Identify which cell holds the provided text, then report its (x, y) central coordinate. 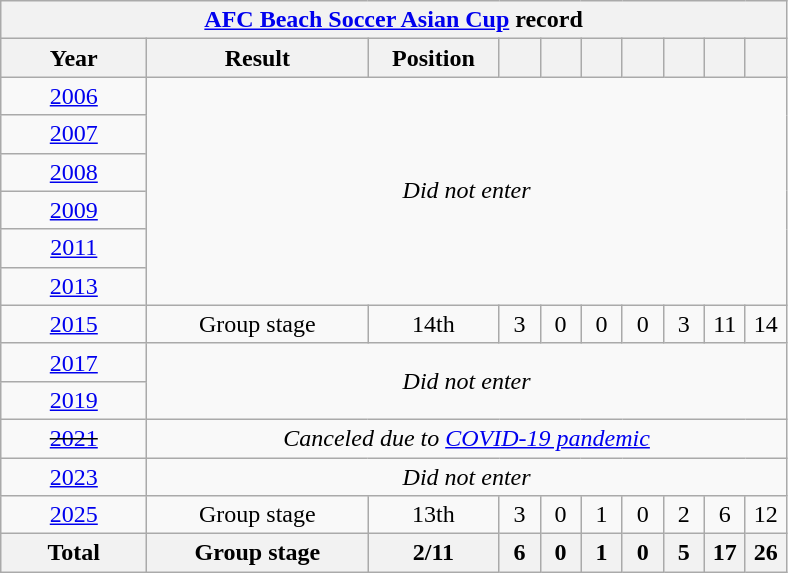
2006 (74, 96)
2019 (74, 400)
14th (434, 324)
2009 (74, 210)
2008 (74, 172)
5 (684, 553)
13th (434, 515)
Total (74, 553)
Position (434, 58)
Year (74, 58)
2011 (74, 248)
2017 (74, 362)
2 (684, 515)
Canceled due to COVID-19 pandemic (467, 438)
2/11 (434, 553)
2021 (74, 438)
17 (724, 553)
2007 (74, 134)
AFC Beach Soccer Asian Cup record (394, 20)
Result (258, 58)
12 (766, 515)
14 (766, 324)
26 (766, 553)
11 (724, 324)
2025 (74, 515)
2015 (74, 324)
2023 (74, 477)
2013 (74, 286)
